Return (x, y) of the center of cell containing provided text 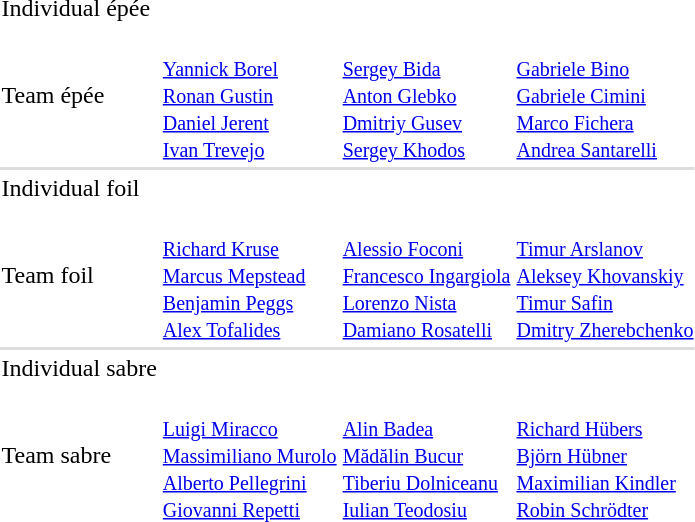
Alessio Foconi Francesco Ingargiola Lorenzo Nista Damiano Rosatelli (426, 275)
Team foil (79, 275)
Timur Arslanov Aleksey Khovanskiy Timur Safin Dmitry Zherebchenko (605, 275)
Richard Kruse Marcus Mepstead Benjamin Peggs Alex Tofalides (250, 275)
Gabriele Bino Gabriele Cimini Marco Fichera Andrea Santarelli (605, 95)
Team épée (79, 95)
Individual sabre (79, 368)
Yannick Borel Ronan Gustin Daniel Jerent Ivan Trevejo (250, 95)
Sergey Bida Anton Glebko Dmitriy Gusev Sergey Khodos (426, 95)
Individual foil (79, 188)
